Find where the given text appears and provide that cell's center as (X, Y) coordinate. 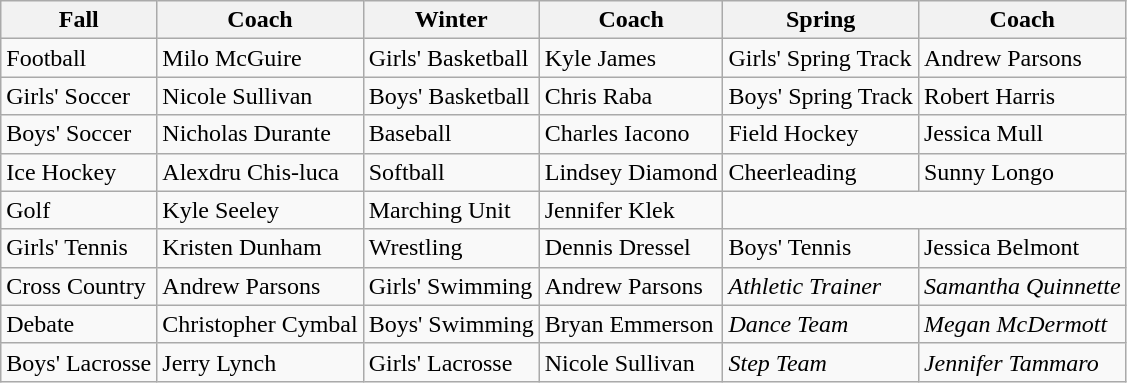
Nicholas Durante (260, 134)
Alexdru Chis-luca (260, 172)
Fall (79, 20)
Lindsey Diamond (631, 172)
Jessica Mull (1022, 134)
Girls' Soccer (79, 96)
Chris Raba (631, 96)
Girls' Spring Track (820, 58)
Football (79, 58)
Milo McGuire (260, 58)
Samantha Quinnette (1022, 286)
Cheerleading (820, 172)
Marching Unit (451, 210)
Bryan Emmerson (631, 324)
Boys' Lacrosse (79, 362)
Cross Country (79, 286)
Boys' Basketball (451, 96)
Girls' Tennis (79, 248)
Kyle James (631, 58)
Step Team (820, 362)
Girls' Swimming (451, 286)
Girls' Basketball (451, 58)
Spring (820, 20)
Kristen Dunham (260, 248)
Boys' Spring Track (820, 96)
Softball (451, 172)
Megan McDermott (1022, 324)
Jerry Lynch (260, 362)
Winter (451, 20)
Christopher Cymbal (260, 324)
Baseball (451, 134)
Jennifer Klek (631, 210)
Girls' Lacrosse (451, 362)
Charles Iacono (631, 134)
Dance Team (820, 324)
Boys' Soccer (79, 134)
Dennis Dressel (631, 248)
Boys' Tennis (820, 248)
Ice Hockey (79, 172)
Kyle Seeley (260, 210)
Debate (79, 324)
Wrestling (451, 248)
Field Hockey (820, 134)
Robert Harris (1022, 96)
Sunny Longo (1022, 172)
Athletic Trainer (820, 286)
Jessica Belmont (1022, 248)
Jennifer Tammaro (1022, 362)
Golf (79, 210)
Boys' Swimming (451, 324)
